For the text-containing cell, return its midpoint in [x, y] coordinate format. 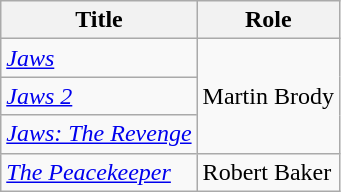
The Peacekeeper [99, 172]
Title [99, 20]
Role [268, 20]
Jaws [99, 58]
Jaws: The Revenge [99, 134]
Martin Brody [268, 96]
Robert Baker [268, 172]
Jaws 2 [99, 96]
